From the cell containing the given text, extract its center point as (X, Y) coordinate. 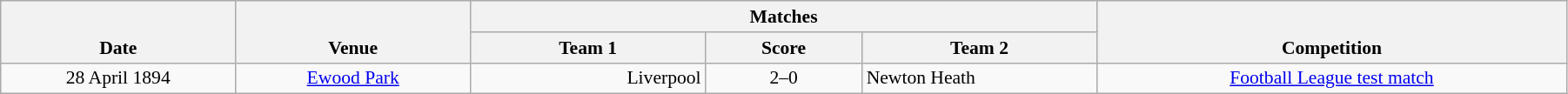
Ewood Park (353, 78)
Liverpool (588, 78)
Competition (1332, 31)
Team 2 (980, 48)
Matches (784, 17)
Newton Heath (980, 78)
Score (784, 48)
Football League test match (1332, 78)
Venue (353, 31)
28 April 1894 (118, 78)
2–0 (784, 78)
Date (118, 31)
Team 1 (588, 48)
